Scan for the cell matching the given text and deliver its (X, Y) coordinate at center. 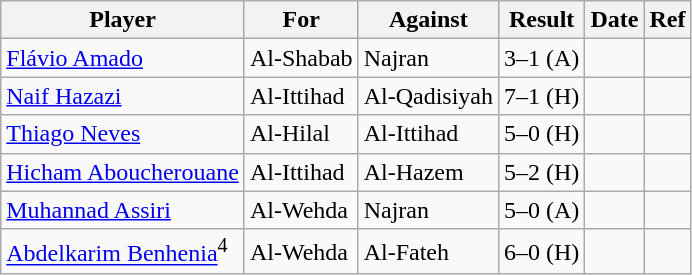
Result (541, 20)
5–0 (A) (541, 210)
5–2 (H) (541, 172)
Thiago Neves (123, 134)
7–1 (H) (541, 96)
Hicham Aboucherouane (123, 172)
For (301, 20)
Ref (668, 20)
Against (428, 20)
Date (614, 20)
Flávio Amado (123, 58)
Muhannad Assiri (123, 210)
Al-Fateh (428, 252)
Player (123, 20)
Al-Shabab (301, 58)
3–1 (A) (541, 58)
Al-Hazem (428, 172)
6–0 (H) (541, 252)
Naif Hazazi (123, 96)
Al-Qadisiyah (428, 96)
Abdelkarim Benhenia4 (123, 252)
Al-Hilal (301, 134)
5–0 (H) (541, 134)
